Detect which cell encompasses the target text, then output its [x, y] center coordinate. 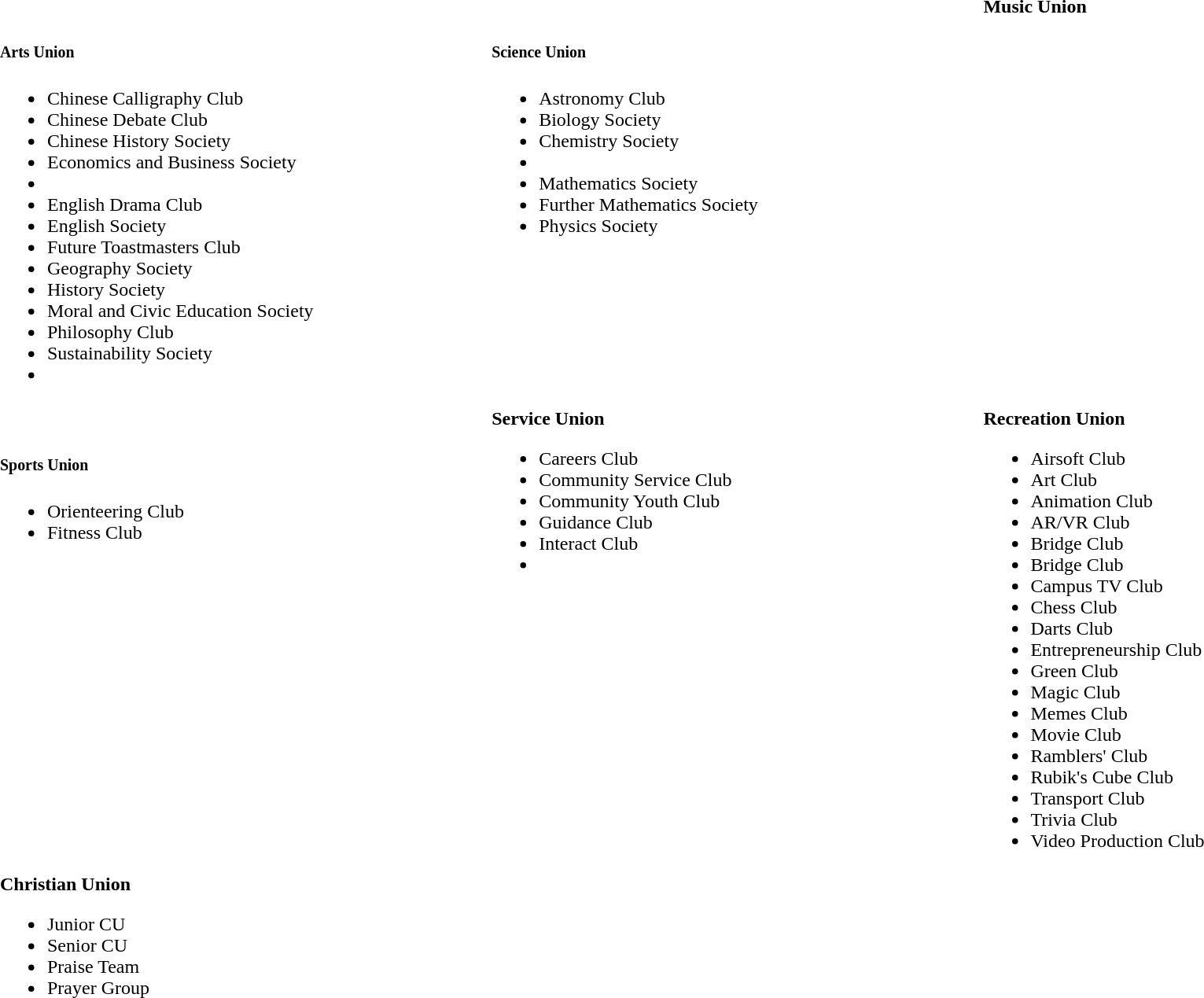
Service UnionCareers ClubCommunity Service ClubCommunity Youth ClubGuidance ClubInteract Club [736, 640]
